Scan for the cell matching the given text and deliver its (x, y) coordinate at center. 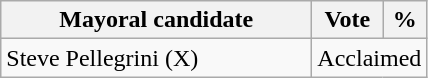
Mayoral candidate (156, 20)
% (405, 20)
Acclaimed (370, 58)
Vote (348, 20)
Steve Pellegrini (X) (156, 58)
